From the cell containing the given text, extract its center point as (x, y) coordinate. 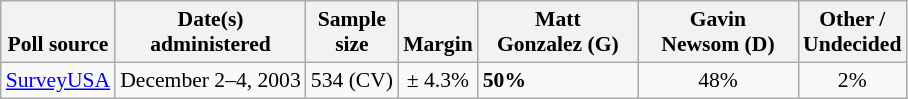
SurveyUSA (58, 80)
534 (CV) (352, 80)
MattGonzalez (G) (558, 32)
Date(s)administered (210, 32)
Samplesize (352, 32)
± 4.3% (438, 80)
50% (558, 80)
48% (718, 80)
Margin (438, 32)
Other /Undecided (852, 32)
GavinNewsom (D) (718, 32)
2% (852, 80)
December 2–4, 2003 (210, 80)
Poll source (58, 32)
